Pinpoint the cell where the given text exists, returning its (X, Y) midpoint coordinate. 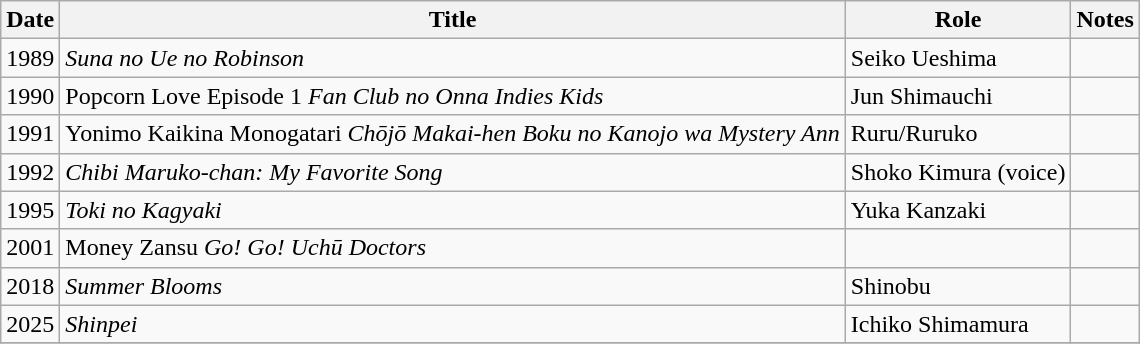
1991 (30, 134)
Notes (1105, 20)
Toki no Kagyaki (452, 210)
Chibi Maruko-chan: My Favorite Song (452, 172)
Seiko Ueshima (958, 58)
Jun Shimauchi (958, 96)
Shoko Kimura (voice) (958, 172)
Shinobu (958, 286)
Popcorn Love Episode 1 Fan Club no Onna Indies Kids (452, 96)
Ruru/Ruruko (958, 134)
Suna no Ue no Robinson (452, 58)
Role (958, 20)
1995 (30, 210)
2018 (30, 286)
1989 (30, 58)
Shinpei (452, 324)
2001 (30, 248)
Ichiko Shimamura (958, 324)
1992 (30, 172)
Money Zansu Go! Go! Uchū Doctors (452, 248)
1990 (30, 96)
Date (30, 20)
Yuka Kanzaki (958, 210)
Title (452, 20)
Summer Blooms (452, 286)
Yonimo Kaikina Monogatari Chōjō Makai-hen Boku no Kanojo wa Mystery Ann (452, 134)
2025 (30, 324)
